For the text-containing cell, return its midpoint in [X, Y] coordinate format. 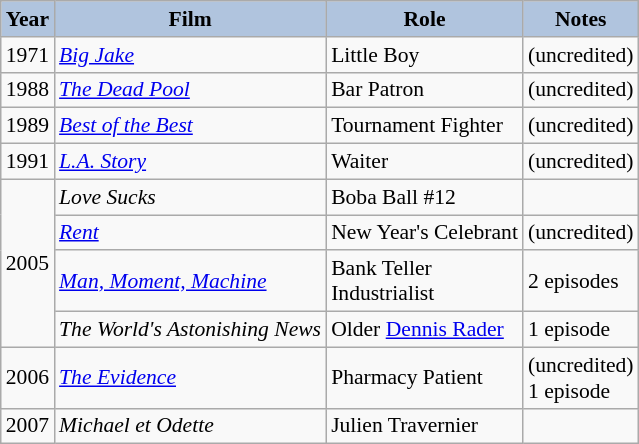
Tournament Fighter [424, 126]
2007 [28, 426]
Year [28, 19]
Bank TellerIndustrialist [424, 282]
1 episode [581, 330]
Julien Travernier [424, 426]
Older Dennis Rader [424, 330]
1988 [28, 90]
Role [424, 19]
Pharmacy Patient [424, 378]
The Evidence [190, 378]
2 episodes [581, 282]
New Year's Celebrant [424, 233]
L.A. Story [190, 162]
(uncredited)1 episode [581, 378]
2005 [28, 263]
Best of the Best [190, 126]
Notes [581, 19]
1989 [28, 126]
Love Sucks [190, 197]
1991 [28, 162]
2006 [28, 378]
Man, Moment, Machine [190, 282]
The Dead Pool [190, 90]
Boba Ball #12 [424, 197]
The World's Astonishing News [190, 330]
Waiter [424, 162]
Big Jake [190, 55]
Rent [190, 233]
Film [190, 19]
Bar Patron [424, 90]
Michael et Odette [190, 426]
Little Boy [424, 55]
1971 [28, 55]
